Extract the [x, y] coordinate from the center of the cell holding the provided text.  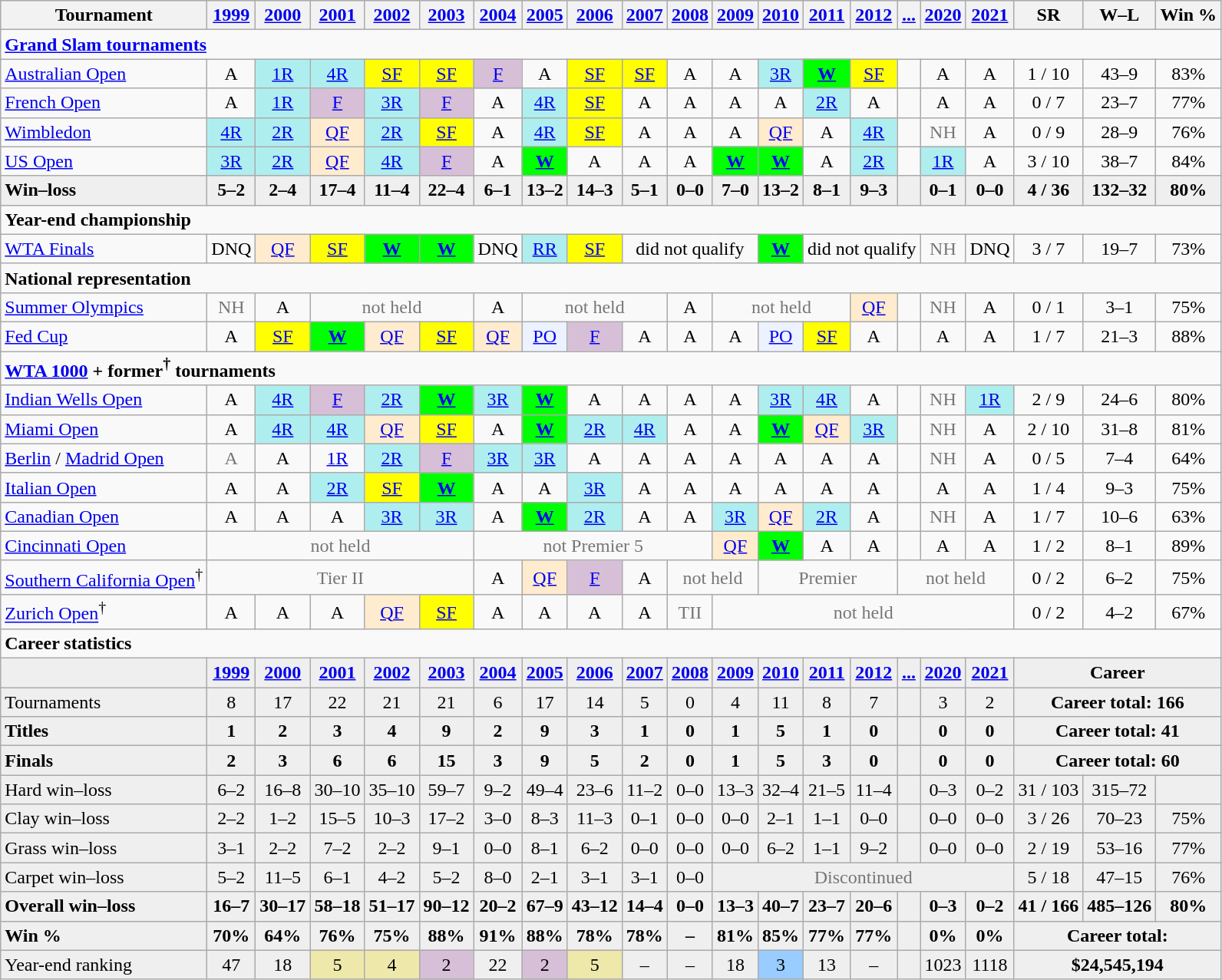
7 [874, 702]
WTA 1000 + former† tournaments [611, 368]
31 / 103 [1049, 790]
Career total: 41 [1118, 731]
Tier II [341, 577]
Overall win–loss [104, 906]
15–5 [338, 819]
Cincinnati Open [104, 546]
17–2 [447, 819]
21–5 [827, 790]
58–18 [338, 906]
23–6 [594, 790]
SR [1049, 15]
83% [1188, 74]
Zurich Open† [104, 612]
84% [1188, 161]
$24,545,194 [1118, 965]
89% [1188, 546]
91% [497, 935]
2 / 9 [1049, 400]
11–5 [282, 877]
16–8 [282, 790]
1–2 [282, 819]
14 [594, 702]
28–9 [1119, 132]
0 / 1 [1049, 307]
5 / 18 [1049, 877]
Grand Slam tournaments [611, 45]
63% [1188, 516]
Career statistics [611, 644]
1023 [943, 965]
Clay win–loss [104, 819]
49–4 [545, 790]
2–4 [282, 190]
1118 [990, 965]
14–3 [594, 190]
20–2 [497, 906]
Canadian Open [104, 516]
Year-end championship [611, 219]
not Premier 5 [593, 546]
Career total: 166 [1118, 702]
Win–loss [104, 190]
Southern California Open† [104, 577]
5–1 [645, 190]
Tournaments [104, 702]
Tournament [104, 15]
2 / 10 [1049, 429]
38–7 [1119, 161]
TII [689, 612]
Fed Cup [104, 336]
11–3 [594, 819]
43–12 [594, 906]
21–3 [1119, 336]
67–9 [545, 906]
7–0 [735, 190]
Titles [104, 731]
14–4 [645, 906]
41 / 166 [1049, 906]
3–0 [497, 819]
WTA Finals [104, 249]
3 / 26 [1049, 819]
7–2 [338, 848]
10–6 [1119, 516]
22–4 [447, 190]
35–10 [391, 790]
Premier [827, 577]
47–15 [1119, 877]
0 / 5 [1049, 458]
73% [1188, 249]
30–17 [282, 906]
17–4 [338, 190]
85% [780, 935]
11–2 [645, 790]
Grass win–loss [104, 848]
16–7 [232, 906]
4 / 36 [1049, 190]
47 [232, 965]
3 / 7 [1049, 249]
70–23 [1119, 819]
Finals [104, 761]
53–16 [1119, 848]
Italian Open [104, 487]
3 / 10 [1049, 161]
RR [545, 249]
1 / 10 [1049, 74]
Discontinued [863, 877]
7–4 [1119, 458]
Australian Open [104, 74]
59–7 [447, 790]
Wimbledon [104, 132]
15 [447, 761]
9–1 [447, 848]
2 / 19 [1049, 848]
13 [827, 965]
W–L [1119, 15]
Miami Open [104, 429]
0 / 9 [1049, 132]
Career total: 60 [1118, 761]
Berlin / Madrid Open [104, 458]
0 / 7 [1049, 103]
132–32 [1119, 190]
National representation [611, 278]
40–7 [780, 906]
Career [1118, 673]
1 / 2 [1049, 546]
Indian Wells Open [104, 400]
8–0 [497, 877]
485–126 [1119, 906]
315–72 [1119, 790]
Summer Olympics [104, 307]
70% [232, 935]
French Open [104, 103]
67% [1188, 612]
Carpet win–loss [104, 877]
1 / 4 [1049, 487]
19–7 [1119, 249]
11 [780, 702]
10–3 [391, 819]
51–17 [391, 906]
43–9 [1119, 74]
US Open [104, 161]
24–6 [1119, 400]
20–6 [874, 906]
30–10 [338, 790]
Career total: [1118, 935]
31–8 [1119, 429]
90–12 [447, 906]
Hard win–loss [104, 790]
8–3 [545, 819]
32–4 [780, 790]
Year-end ranking [104, 965]
